Detect which cell encompasses the target text, then output its (x, y) center coordinate. 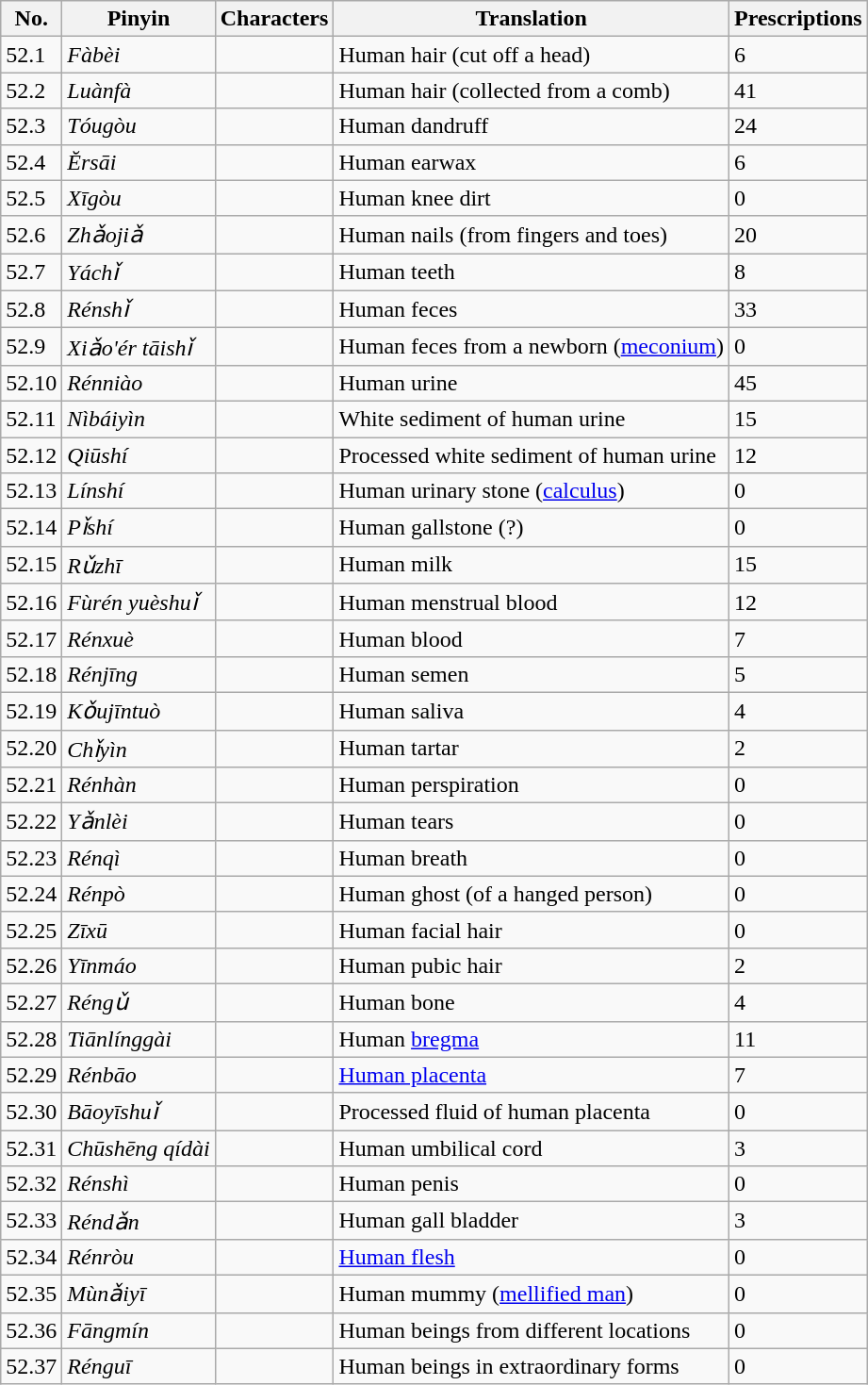
Rénqì (139, 858)
11 (799, 1039)
52.32 (32, 1184)
52.17 (32, 638)
Human tartar (532, 749)
24 (799, 126)
Rénròu (139, 1257)
Human feces from a newborn (meconium) (532, 347)
Processed white sediment of human urine (532, 455)
Human flesh (532, 1257)
Human semen (532, 674)
Rǔzhī (139, 565)
Human nails (from fingers and toes) (532, 235)
Human umbilical cord (532, 1148)
Human milk (532, 565)
Translation (532, 19)
Human earwax (532, 162)
Human beings from different locations (532, 1330)
Human bregma (532, 1039)
41 (799, 91)
Xiǎo'ér tāishǐ (139, 347)
Human blood (532, 638)
Tiānlínggài (139, 1039)
52.8 (32, 309)
20 (799, 235)
52.34 (32, 1257)
Human beings in extraordinary forms (532, 1366)
52.13 (32, 491)
Human hair (collected from a comb) (532, 91)
52.6 (32, 235)
52.31 (32, 1148)
Rénshì (139, 1184)
Human mummy (mellified man) (532, 1294)
Human dandruff (532, 126)
52.35 (32, 1294)
52.30 (32, 1112)
52.20 (32, 749)
52.5 (32, 198)
Zīxū (139, 930)
52.33 (32, 1221)
Fàbèi (139, 55)
Pǐshí (139, 528)
Rénguī (139, 1366)
45 (799, 383)
52.10 (32, 383)
Human feces (532, 309)
5 (799, 674)
White sediment of human urine (532, 419)
Human knee dirt (532, 198)
52.22 (32, 822)
52.37 (32, 1366)
Chūshēng qídài (139, 1148)
Xīgòu (139, 198)
Rénshǐ (139, 309)
Yǎnlèi (139, 822)
Human hair (cut off a head) (532, 55)
Human saliva (532, 711)
Zhǎojiǎ (139, 235)
Human bone (532, 1002)
Chǐyìn (139, 749)
Human menstrual blood (532, 602)
Pinyin (139, 19)
52.15 (32, 565)
52.3 (32, 126)
52.11 (32, 419)
33 (799, 309)
Yīnmáo (139, 965)
52.25 (32, 930)
Luànfà (139, 91)
Human pubic hair (532, 965)
Prescriptions (799, 19)
Qiūshí (139, 455)
Línshí (139, 491)
52.14 (32, 528)
Rénxuè (139, 638)
Nìbáiyìn (139, 419)
52.24 (32, 894)
Ĕrsāi (139, 162)
Characters (274, 19)
Fāngmín (139, 1330)
No. (32, 19)
52.21 (32, 785)
52.28 (32, 1039)
52.36 (32, 1330)
Bāoyīshuǐ (139, 1112)
52.18 (32, 674)
52.29 (32, 1075)
Réngǔ (139, 1002)
52.4 (32, 162)
Human tears (532, 822)
Yáchǐ (139, 272)
Human ghost (of a hanged person) (532, 894)
52.27 (32, 1002)
Human urine (532, 383)
52.16 (32, 602)
Human urinary stone (calculus) (532, 491)
Mùnǎiyī (139, 1294)
Kǒujīntuò (139, 711)
Rénhàn (139, 785)
Human gallstone (?) (532, 528)
Human perspiration (532, 785)
52.19 (32, 711)
8 (799, 272)
Human facial hair (532, 930)
Processed fluid of human placenta (532, 1112)
52.12 (32, 455)
Human placenta (532, 1075)
Human gall bladder (532, 1221)
Rénniào (139, 383)
52.1 (32, 55)
Réndǎn (139, 1221)
52.7 (32, 272)
Rénbāo (139, 1075)
Human breath (532, 858)
Human penis (532, 1184)
Rénpò (139, 894)
52.23 (32, 858)
Fùrén yuèshuǐ (139, 602)
52.26 (32, 965)
52.2 (32, 91)
52.9 (32, 347)
Rénjīng (139, 674)
Tóugòu (139, 126)
Human teeth (532, 272)
